Find where the given text appears and provide that cell's center as [X, Y] coordinate. 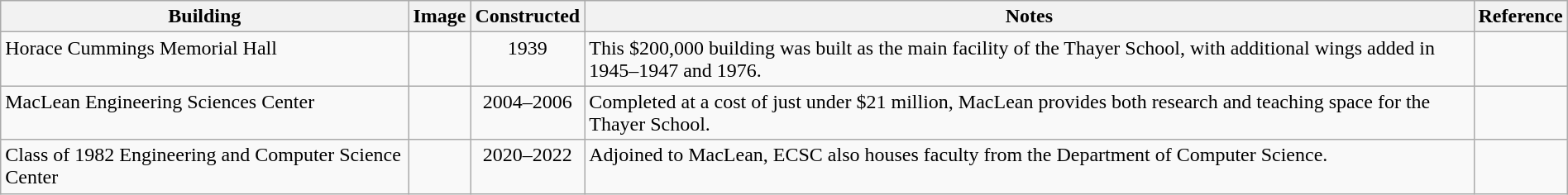
Image [440, 17]
Adjoined to MacLean, ECSC also houses faculty from the Department of Computer Science. [1029, 167]
Building [205, 17]
Horace Cummings Memorial Hall [205, 59]
Notes [1029, 17]
Reference [1520, 17]
Completed at a cost of just under $21 million, MacLean provides both research and teaching space for the Thayer School. [1029, 112]
Class of 1982 Engineering and Computer Science Center [205, 167]
1939 [528, 59]
MacLean Engineering Sciences Center [205, 112]
2004–2006 [528, 112]
Constructed [528, 17]
This $200,000 building was built as the main facility of the Thayer School, with additional wings added in 1945–1947 and 1976. [1029, 59]
2020–2022 [528, 167]
